Return the (X, Y) coordinate for the center point of the cell that contains the specified text.  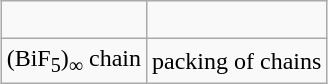
packing of chains (236, 61)
(BiF5)∞ chain (74, 61)
